Find where the given text appears and provide that cell's center as [X, Y] coordinate. 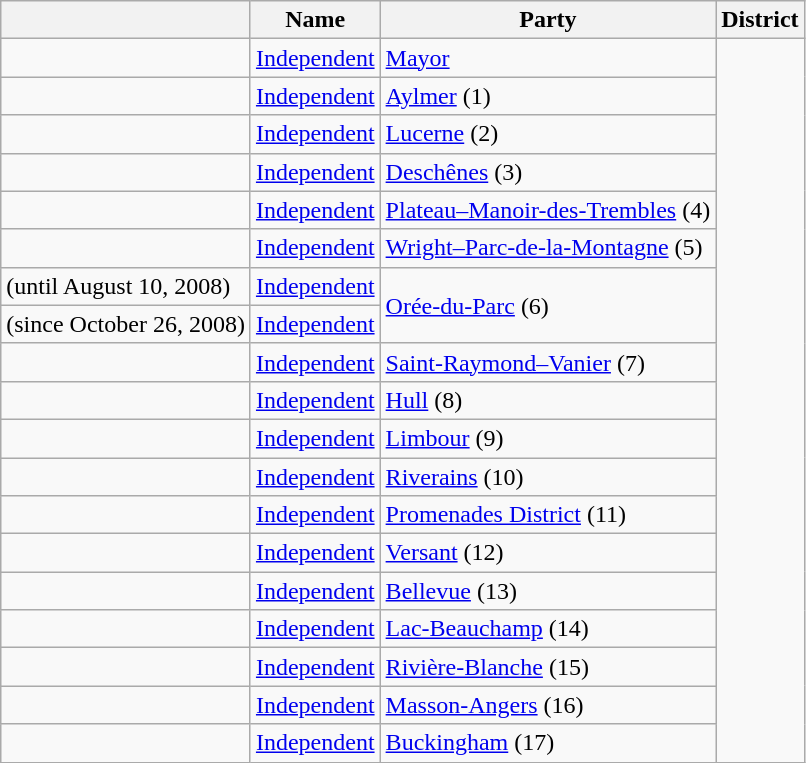
Name [315, 20]
Bellevue (13) [548, 591]
Promenades District (11) [548, 515]
Mayor [548, 58]
(since October 26, 2008) [126, 324]
Buckingham (17) [548, 743]
Party [548, 20]
(until August 10, 2008) [126, 286]
Rivière-Blanche (15) [548, 667]
Limbour (9) [548, 438]
Orée-du-Parc (6) [548, 305]
Lucerne (2) [548, 134]
Versant (12) [548, 553]
Lac-Beauchamp (14) [548, 629]
Aylmer (1) [548, 96]
Hull (8) [548, 400]
Masson-Angers (16) [548, 705]
Saint-Raymond–Vanier (7) [548, 362]
District [760, 20]
Deschênes (3) [548, 172]
Riverains (10) [548, 477]
Plateau–Manoir-des-Trembles (4) [548, 210]
Wright–Parc-de-la-Montagne (5) [548, 248]
